Locate the cell with the specified text and output its (x, y) center coordinate. 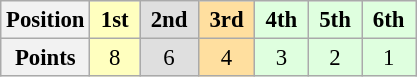
3rd (226, 20)
Position (46, 20)
8 (115, 58)
2nd (170, 20)
6th (389, 20)
2 (335, 58)
6 (170, 58)
1st (115, 20)
1 (389, 58)
3 (282, 58)
Points (46, 58)
5th (335, 20)
4 (226, 58)
4th (282, 20)
